Output the (x, y) coordinate of the center of the cell containing the given text.  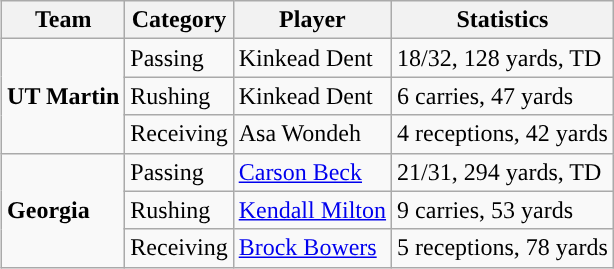
Brock Bowers (312, 248)
Category (179, 20)
18/32, 128 yards, TD (503, 58)
Georgia (64, 210)
Carson Beck (312, 172)
21/31, 294 yards, TD (503, 172)
9 carries, 53 yards (503, 210)
Player (312, 20)
5 receptions, 78 yards (503, 248)
Asa Wondeh (312, 134)
Statistics (503, 20)
Kendall Milton (312, 210)
4 receptions, 42 yards (503, 134)
Team (64, 20)
6 carries, 47 yards (503, 96)
UT Martin (64, 96)
